Pinpoint the cell where the given text exists, returning its [X, Y] midpoint coordinate. 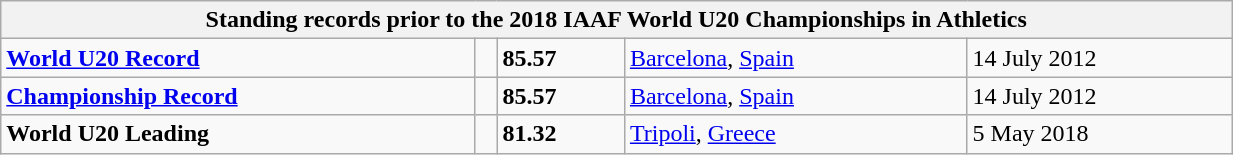
World U20 Record [238, 58]
5 May 2018 [1100, 134]
Tripoli, Greece [796, 134]
81.32 [560, 134]
Standing records prior to the 2018 IAAF World U20 Championships in Athletics [616, 20]
World U20 Leading [238, 134]
Championship Record [238, 96]
